Pinpoint the cell where the given text exists, returning its [X, Y] midpoint coordinate. 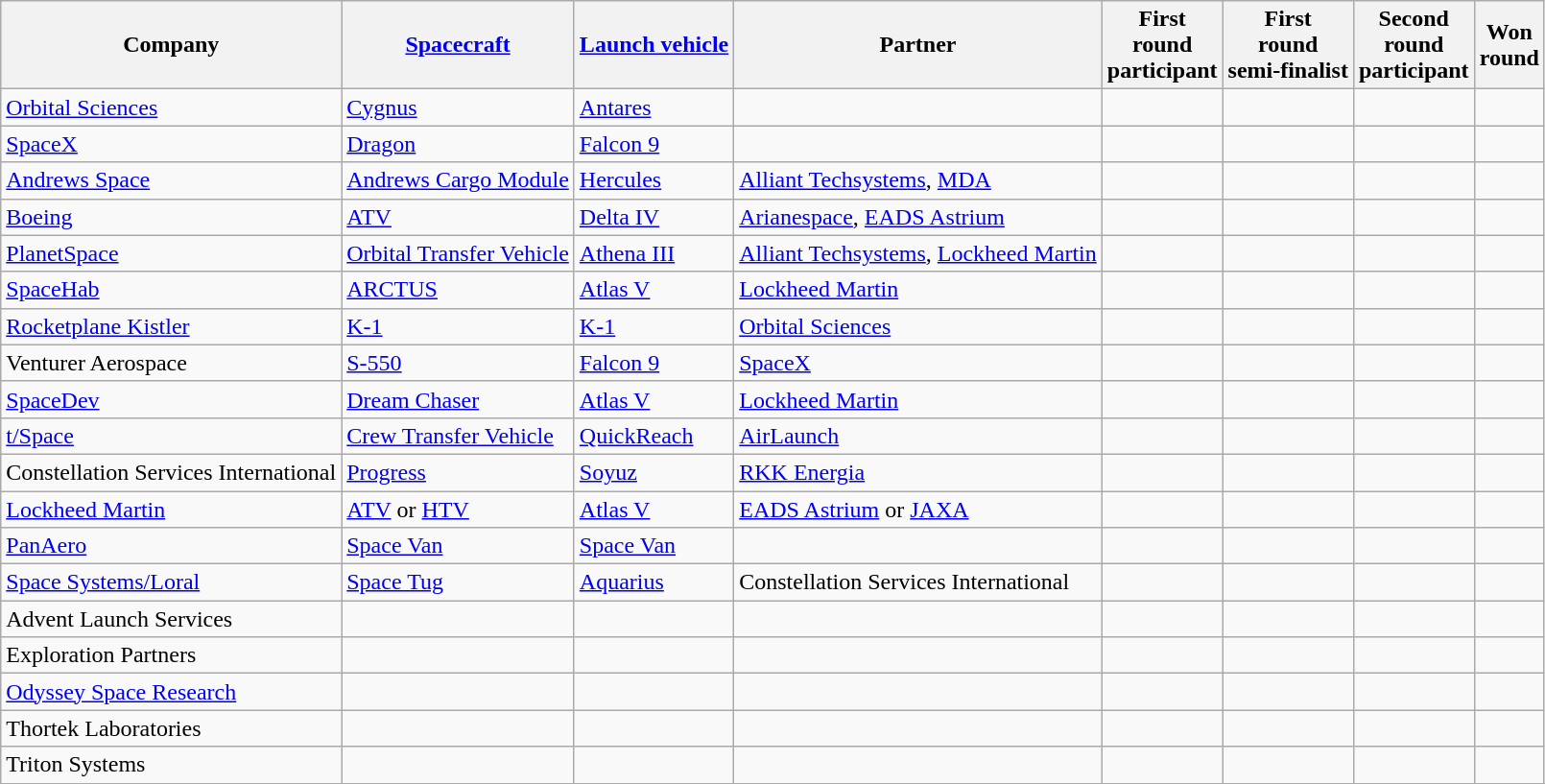
Firstroundsemi-finalist [1288, 45]
Hercules [654, 180]
Delta IV [654, 217]
Antares [654, 107]
t/Space [171, 436]
Space Tug [459, 582]
PanAero [171, 546]
Venturer Aerospace [171, 363]
Crew Transfer Vehicle [459, 436]
Progress [459, 472]
ARCTUS [459, 290]
AirLaunch [918, 436]
Spacecraft [459, 45]
Space Systems/Loral [171, 582]
Launch vehicle [654, 45]
ATV [459, 217]
Company [171, 45]
Exploration Partners [171, 655]
Thortek Laboratories [171, 728]
SpaceDev [171, 399]
Firstroundparticipant [1162, 45]
Dragon [459, 144]
Dream Chaser [459, 399]
EADS Astrium or JAXA [918, 510]
S-550 [459, 363]
Secondroundparticipant [1414, 45]
Arianespace, EADS Astrium [918, 217]
Boeing [171, 217]
Soyuz [654, 472]
Athena III [654, 253]
Advent Launch Services [171, 619]
QuickReach [654, 436]
ATV or HTV [459, 510]
PlanetSpace [171, 253]
RKK Energia [918, 472]
SpaceHab [171, 290]
Cygnus [459, 107]
Odyssey Space Research [171, 692]
Wonround [1509, 45]
Alliant Techsystems, Lockheed Martin [918, 253]
Andrews Space [171, 180]
Aquarius [654, 582]
Rocketplane Kistler [171, 326]
Alliant Techsystems, MDA [918, 180]
Andrews Cargo Module [459, 180]
Triton Systems [171, 765]
Orbital Transfer Vehicle [459, 253]
Partner [918, 45]
